Determine the [x, y] coordinate at the center of the cell enclosing the given text.  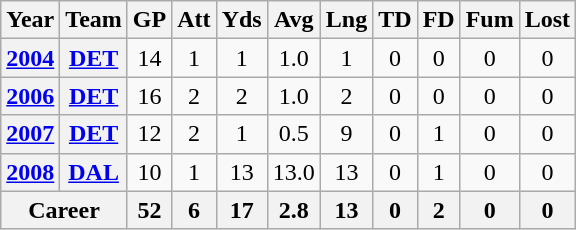
0.5 [294, 134]
Att [194, 20]
12 [149, 134]
13.0 [294, 172]
Career [64, 210]
Team [94, 20]
17 [242, 210]
Avg [294, 20]
Fum [490, 20]
6 [194, 210]
GP [149, 20]
2006 [30, 96]
2008 [30, 172]
DAL [94, 172]
16 [149, 96]
FD [438, 20]
9 [346, 134]
14 [149, 58]
Lost [547, 20]
2007 [30, 134]
TD [395, 20]
10 [149, 172]
Lng [346, 20]
Yds [242, 20]
Year [30, 20]
2.8 [294, 210]
2004 [30, 58]
52 [149, 210]
